Identify which cell holds the provided text, then report its [x, y] central coordinate. 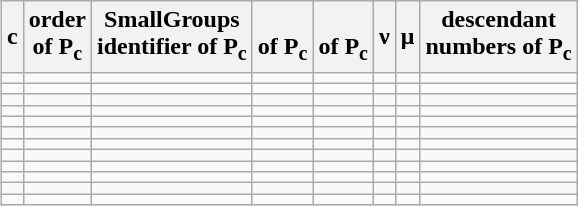
SmallGroups identifier of Pc [172, 36]
c [12, 36]
ν [384, 36]
order of Pc [57, 36]
descendant numbers of Pc [498, 36]
μ [408, 36]
